Determine the (X, Y) coordinate at the center of the cell enclosing the given text.  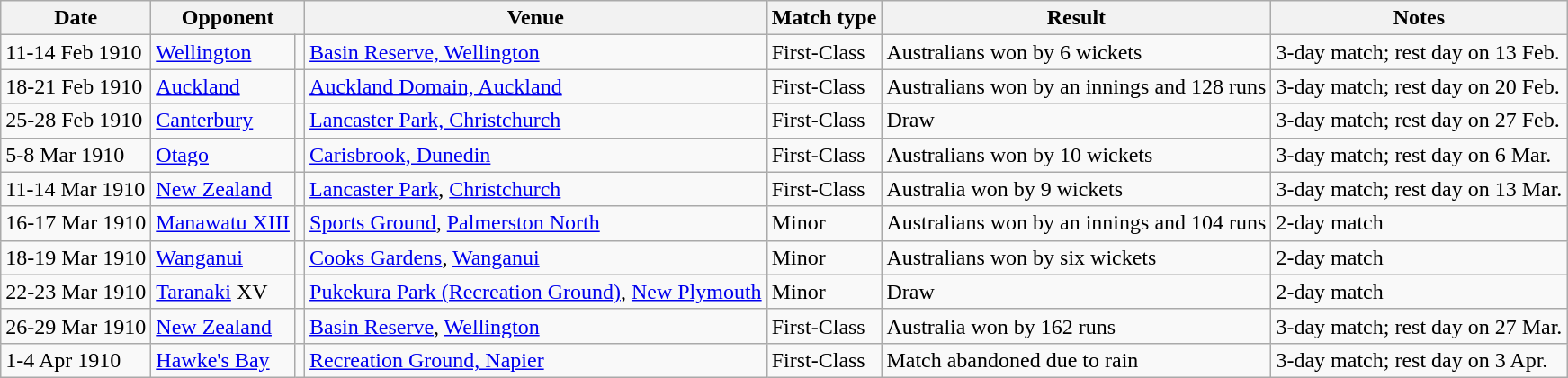
Australia won by 162 runs (1076, 326)
Carisbrook, Dunedin (536, 155)
Wanganui (223, 257)
25-28 Feb 1910 (76, 121)
Cooks Gardens, Wanganui (536, 257)
Australians won by six wickets (1076, 257)
Manawatu XIII (223, 223)
Auckland Domain, Auckland (536, 86)
Date (76, 18)
3-day match; rest day on 13 Feb. (1420, 52)
16-17 Mar 1910 (76, 223)
Australians won by an innings and 104 runs (1076, 223)
Match type (824, 18)
Australians won by an innings and 128 runs (1076, 86)
Venue (536, 18)
Hawke's Bay (223, 360)
18-21 Feb 1910 (76, 86)
3-day match; rest day on 13 Mar. (1420, 189)
18-19 Mar 1910 (76, 257)
22-23 Mar 1910 (76, 292)
Australians won by 6 wickets (1076, 52)
Auckland (223, 86)
Otago (223, 155)
3-day match; rest day on 27 Mar. (1420, 326)
5-8 Mar 1910 (76, 155)
Recreation Ground, Napier (536, 360)
Australia won by 9 wickets (1076, 189)
11-14 Feb 1910 (76, 52)
3-day match; rest day on 20 Feb. (1420, 86)
Wellington (223, 52)
Result (1076, 18)
1-4 Apr 1910 (76, 360)
Taranaki XV (223, 292)
3-day match; rest day on 3 Apr. (1420, 360)
3-day match; rest day on 6 Mar. (1420, 155)
Canterbury (223, 121)
3-day match; rest day on 27 Feb. (1420, 121)
Match abandoned due to rain (1076, 360)
Sports Ground, Palmerston North (536, 223)
Opponent (228, 18)
Australians won by 10 wickets (1076, 155)
Notes (1420, 18)
11-14 Mar 1910 (76, 189)
Pukekura Park (Recreation Ground), New Plymouth (536, 292)
26-29 Mar 1910 (76, 326)
